Detect which cell encompasses the target text, then output its (X, Y) center coordinate. 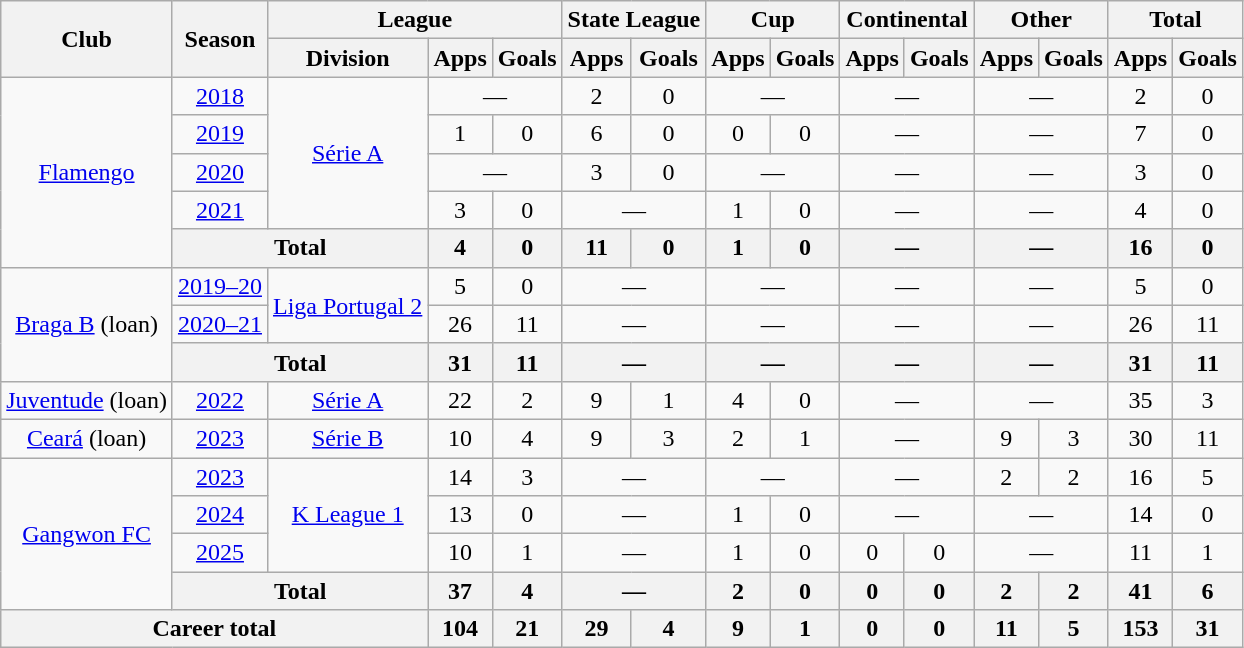
Club (87, 39)
30 (1140, 438)
Juventude (loan) (87, 400)
State League (634, 20)
Continental (907, 20)
104 (460, 629)
Ceará (loan) (87, 438)
Division (347, 58)
2024 (220, 515)
Career total (214, 629)
13 (460, 515)
2019 (220, 134)
2019–20 (220, 286)
37 (460, 591)
2020 (220, 172)
35 (1140, 400)
2025 (220, 553)
Braga B (loan) (87, 324)
41 (1140, 591)
22 (460, 400)
2022 (220, 400)
2020–21 (220, 324)
Gangwon FC (87, 534)
29 (596, 629)
2021 (220, 210)
Liga Portugal 2 (347, 305)
153 (1140, 629)
Cup (773, 20)
League (414, 20)
Flamengo (87, 172)
K League 1 (347, 515)
Season (220, 39)
Other (1041, 20)
7 (1140, 134)
21 (527, 629)
2018 (220, 96)
Série B (347, 438)
